From the cell containing the given text, extract its center point as [x, y] coordinate. 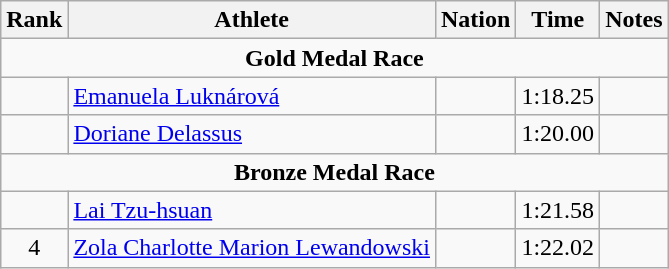
1:20.00 [558, 134]
Rank [34, 20]
Gold Medal Race [334, 58]
Time [558, 20]
Emanuela Luknárová [252, 96]
4 [34, 248]
Zola Charlotte Marion Lewandowski [252, 248]
Notes [634, 20]
Athlete [252, 20]
Bronze Medal Race [334, 172]
Nation [475, 20]
Doriane Delassus [252, 134]
1:18.25 [558, 96]
1:21.58 [558, 210]
Lai Tzu-hsuan [252, 210]
1:22.02 [558, 248]
